Determine the [x, y] coordinate at the center of the cell enclosing the given text.  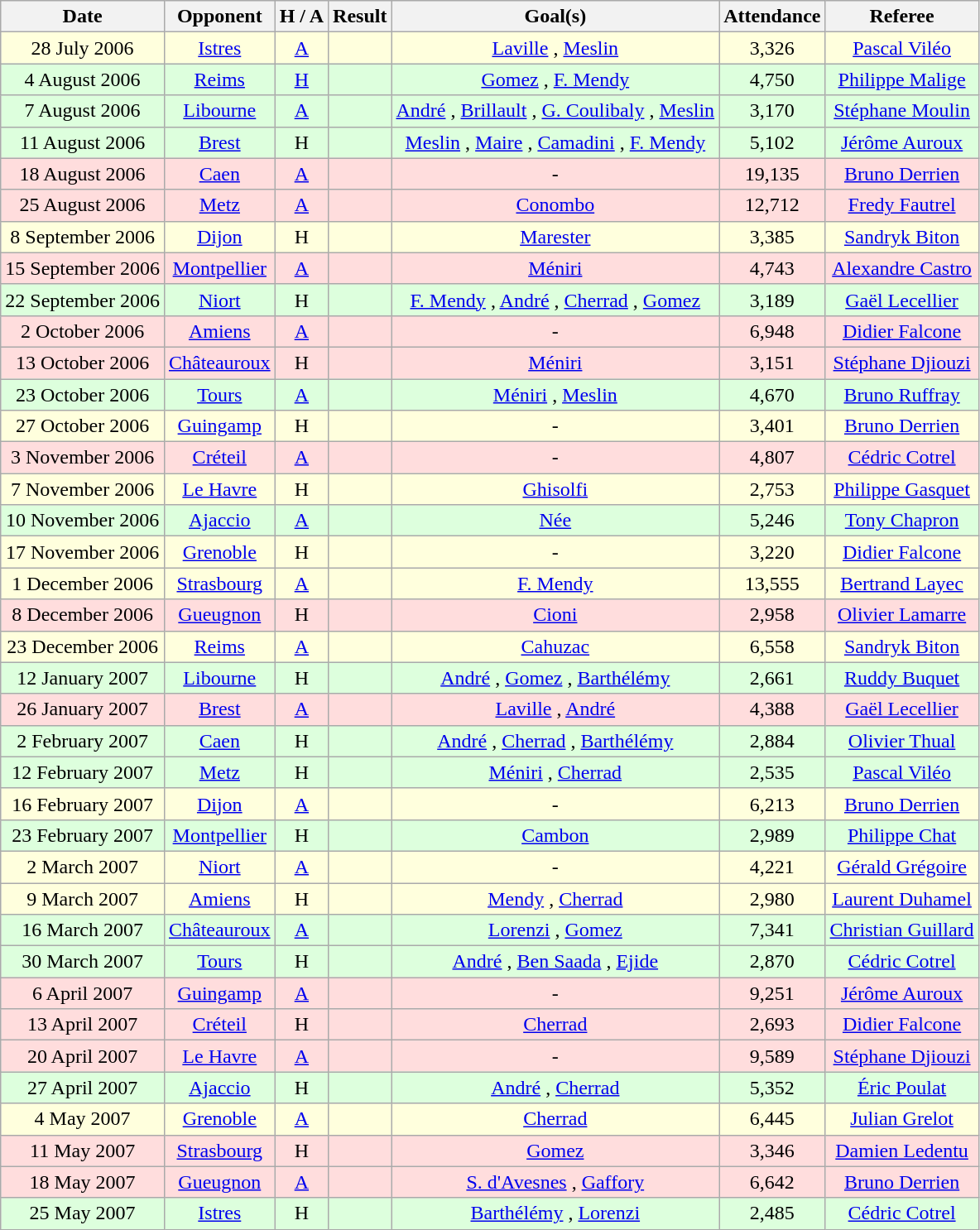
Philippe Malige [902, 79]
Attendance [772, 17]
6,948 [772, 331]
Née [555, 521]
23 December 2006 [83, 646]
6 April 2007 [83, 993]
H / A [301, 17]
12 February 2007 [83, 772]
2,485 [772, 1213]
17 November 2006 [83, 552]
3,326 [772, 48]
1 December 2006 [83, 584]
28 July 2006 [83, 48]
2,661 [772, 678]
4 May 2007 [83, 1119]
30 March 2007 [83, 962]
Gérald Grégoire [902, 867]
2 October 2006 [83, 331]
27 April 2007 [83, 1088]
4,743 [772, 268]
5,102 [772, 142]
5,246 [772, 521]
3,346 [772, 1151]
4,807 [772, 458]
Meslin , Maire , Camadini , F. Mendy [555, 142]
13 October 2006 [83, 363]
27 October 2006 [83, 426]
Fredy Fautrel [902, 205]
25 May 2007 [83, 1213]
7 August 2006 [83, 111]
Cahuzac [555, 646]
Bertrand Layec [902, 584]
16 February 2007 [83, 804]
8 September 2006 [83, 237]
7 November 2006 [83, 489]
6,445 [772, 1119]
2,884 [772, 741]
18 August 2006 [83, 174]
F. Mendy [555, 584]
Marester [555, 237]
Tony Chapron [902, 521]
Olivier Lamarre [902, 615]
11 August 2006 [83, 142]
Méniri , Meslin [555, 395]
4 August 2006 [83, 79]
Referee [902, 17]
2,693 [772, 1025]
6,213 [772, 804]
23 October 2006 [83, 395]
4,750 [772, 79]
15 September 2006 [83, 268]
André , Gomez , Barthélémy [555, 678]
26 January 2007 [83, 709]
Méniri , Cherrad [555, 772]
16 March 2007 [83, 930]
Date [83, 17]
9,251 [772, 993]
10 November 2006 [83, 521]
13 April 2007 [83, 1025]
3,189 [772, 300]
Ruddy Buquet [902, 678]
2,958 [772, 615]
25 August 2006 [83, 205]
9 March 2007 [83, 898]
2,535 [772, 772]
12,712 [772, 205]
2,870 [772, 962]
Éric Poulat [902, 1088]
6,642 [772, 1182]
Philippe Gasquet [902, 489]
Laville , André [555, 709]
André , Ben Saada , Ejide [555, 962]
3,220 [772, 552]
Barthélémy , Lorenzi [555, 1213]
3,170 [772, 111]
9,589 [772, 1056]
André , Cherrad , Barthélémy [555, 741]
4,670 [772, 395]
13,555 [772, 584]
F. Mendy , André , Cherrad , Gomez [555, 300]
3,151 [772, 363]
2,753 [772, 489]
André , Brillault , G. Coulibaly , Meslin [555, 111]
Ghisolfi [555, 489]
Mendy , Cherrad [555, 898]
Olivier Thual [902, 741]
Lorenzi , Gomez [555, 930]
Laurent Duhamel [902, 898]
8 December 2006 [83, 615]
Opponent [219, 17]
Gomez , F. Mendy [555, 79]
3 November 2006 [83, 458]
Gomez [555, 1151]
Damien Ledentu [902, 1151]
19,135 [772, 174]
3,385 [772, 237]
2,989 [772, 835]
2,980 [772, 898]
Goal(s) [555, 17]
Bruno Ruffray [902, 395]
2 March 2007 [83, 867]
4,221 [772, 867]
4,388 [772, 709]
Alexandre Castro [902, 268]
André , Cherrad [555, 1088]
22 September 2006 [83, 300]
Result [360, 17]
Laville , Meslin [555, 48]
S. d'Avesnes , Gaffory [555, 1182]
Cambon [555, 835]
12 January 2007 [83, 678]
5,352 [772, 1088]
20 April 2007 [83, 1056]
Philippe Chat [902, 835]
6,558 [772, 646]
Conombo [555, 205]
11 May 2007 [83, 1151]
18 May 2007 [83, 1182]
23 February 2007 [83, 835]
Christian Guillard [902, 930]
Cioni [555, 615]
7,341 [772, 930]
3,401 [772, 426]
Julian Grelot [902, 1119]
Stéphane Moulin [902, 111]
2 February 2007 [83, 741]
